Output the [X, Y] coordinate of the center of the cell containing the given text.  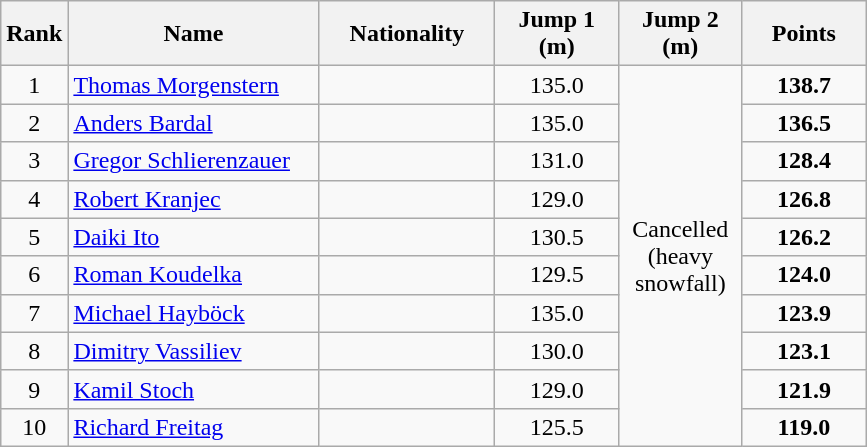
125.5 [557, 427]
123.1 [804, 351]
9 [34, 389]
129.5 [557, 275]
136.5 [804, 123]
Richard Freitag [194, 427]
121.9 [804, 389]
Kamil Stoch [194, 389]
10 [34, 427]
130.5 [557, 237]
8 [34, 351]
Dimitry Vassiliev [194, 351]
4 [34, 199]
Nationality [407, 34]
Roman Koudelka [194, 275]
7 [34, 313]
Gregor Schlierenzauer [194, 161]
126.8 [804, 199]
128.4 [804, 161]
Robert Kranjec [194, 199]
6 [34, 275]
Jump 2 (m) [681, 34]
5 [34, 237]
Michael Hayböck [194, 313]
Anders Bardal [194, 123]
131.0 [557, 161]
Jump 1 (m) [557, 34]
119.0 [804, 427]
Name [194, 34]
130.0 [557, 351]
Thomas Morgenstern [194, 85]
3 [34, 161]
Cancelled(heavy snowfall) [681, 256]
124.0 [804, 275]
Daiki Ito [194, 237]
1 [34, 85]
126.2 [804, 237]
Rank [34, 34]
Points [804, 34]
2 [34, 123]
123.9 [804, 313]
138.7 [804, 85]
